From the cell containing the given text, extract its center point as [x, y] coordinate. 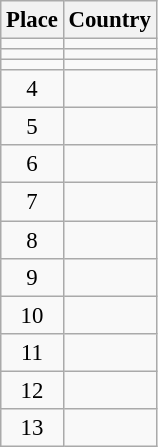
11 [32, 352]
9 [32, 277]
Country [110, 20]
7 [32, 202]
8 [32, 240]
6 [32, 165]
5 [32, 127]
10 [32, 315]
13 [32, 428]
Place [32, 20]
4 [32, 89]
12 [32, 390]
